Extract the (X, Y) coordinate from the center of the cell holding the provided text.  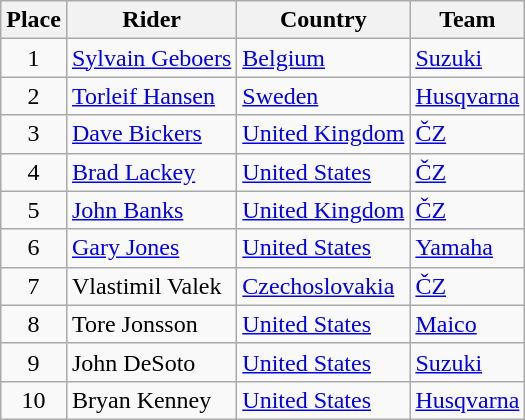
Team (468, 20)
7 (34, 286)
3 (34, 134)
Maico (468, 324)
6 (34, 248)
Gary Jones (151, 248)
Yamaha (468, 248)
2 (34, 96)
Sweden (324, 96)
5 (34, 210)
Czechoslovakia (324, 286)
Belgium (324, 58)
Country (324, 20)
John Banks (151, 210)
Bryan Kenney (151, 400)
Rider (151, 20)
9 (34, 362)
Torleif Hansen (151, 96)
Tore Jonsson (151, 324)
10 (34, 400)
Dave Bickers (151, 134)
Sylvain Geboers (151, 58)
8 (34, 324)
Brad Lackey (151, 172)
4 (34, 172)
Vlastimil Valek (151, 286)
1 (34, 58)
John DeSoto (151, 362)
Place (34, 20)
